Capture the cell that displays the provided text and extract its [x, y] central coordinate. 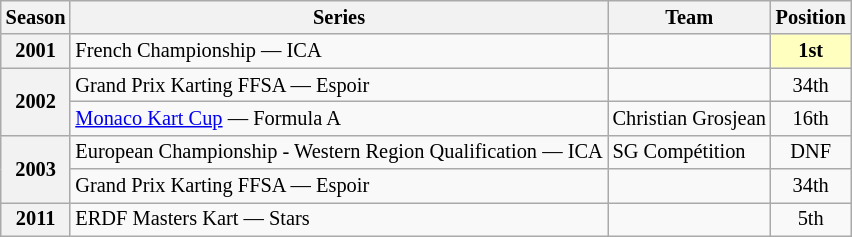
SG Compétition [690, 152]
Monaco Kart Cup — Formula A [338, 118]
Series [338, 17]
Position [811, 17]
2011 [36, 219]
2003 [36, 168]
5th [811, 219]
Season [36, 17]
Team [690, 17]
1st [811, 51]
European Championship - Western Region Qualification — ICA [338, 152]
DNF [811, 152]
ERDF Masters Kart — Stars [338, 219]
2002 [36, 102]
French Championship — ICA [338, 51]
Christian Grosjean [690, 118]
2001 [36, 51]
16th [811, 118]
